Return [X, Y] of the center of cell containing provided text 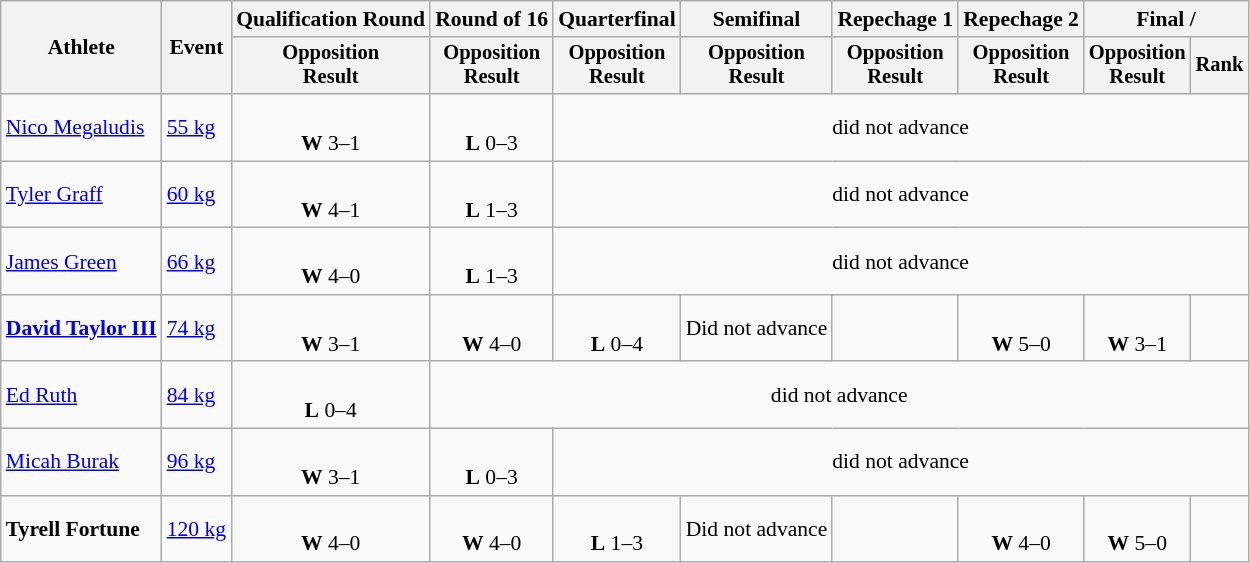
Event [196, 48]
Rank [1220, 66]
Tyrell Fortune [82, 528]
84 kg [196, 396]
66 kg [196, 262]
Repechage 1 [895, 19]
Ed Ruth [82, 396]
Semifinal [757, 19]
David Taylor III [82, 328]
Nico Megaludis [82, 128]
Tyler Graff [82, 194]
Athlete [82, 48]
60 kg [196, 194]
James Green [82, 262]
120 kg [196, 528]
96 kg [196, 462]
Qualification Round [330, 19]
Final / [1166, 19]
Quarterfinal [617, 19]
74 kg [196, 328]
Round of 16 [492, 19]
55 kg [196, 128]
W 4–1 [330, 194]
Repechage 2 [1021, 19]
Micah Burak [82, 462]
